Identify which cell holds the provided text, then report its (X, Y) central coordinate. 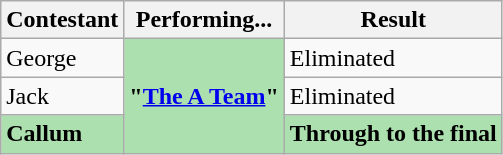
Performing... (204, 20)
Result (393, 20)
Contestant (62, 20)
George (62, 58)
Callum (62, 134)
Through to the final (393, 134)
Jack (62, 96)
"The A Team" (204, 96)
